Identify which cell holds the provided text, then report its [x, y] central coordinate. 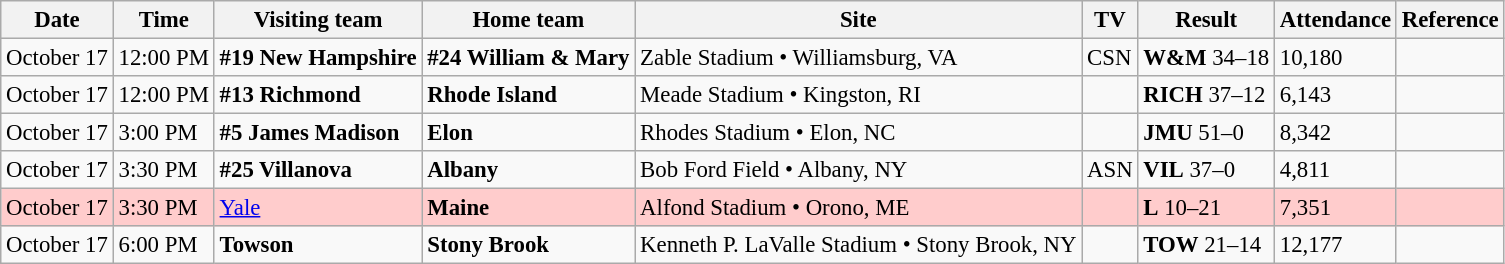
#19 New Hampshire [318, 58]
ASN [1110, 170]
JMU 51–0 [1206, 133]
Date [57, 20]
#5 James Madison [318, 133]
Alfond Stadium • Orono, ME [858, 208]
Albany [528, 170]
Visiting team [318, 20]
Site [858, 20]
#13 Richmond [318, 95]
Meade Stadium • Kingston, RI [858, 95]
RICH 37–12 [1206, 95]
Time [164, 20]
W&M 34–18 [1206, 58]
7,351 [1335, 208]
Kenneth P. LaValle Stadium • Stony Brook, NY [858, 245]
Rhode Island [528, 95]
Yale [318, 208]
8,342 [1335, 133]
Bob Ford Field • Albany, NY [858, 170]
Result [1206, 20]
#24 William & Mary [528, 58]
Reference [1450, 20]
12,177 [1335, 245]
4,811 [1335, 170]
CSN [1110, 58]
Towson [318, 245]
6:00 PM [164, 245]
TV [1110, 20]
Elon [528, 133]
10,180 [1335, 58]
TOW 21–14 [1206, 245]
Attendance [1335, 20]
Maine [528, 208]
L 10–21 [1206, 208]
VIL 37–0 [1206, 170]
Home team [528, 20]
Stony Brook [528, 245]
Zable Stadium • Williamsburg, VA [858, 58]
3:00 PM [164, 133]
#25 Villanova [318, 170]
Rhodes Stadium • Elon, NC [858, 133]
6,143 [1335, 95]
